Provide the (X, Y) coordinate of the cell's center where the given text is located.  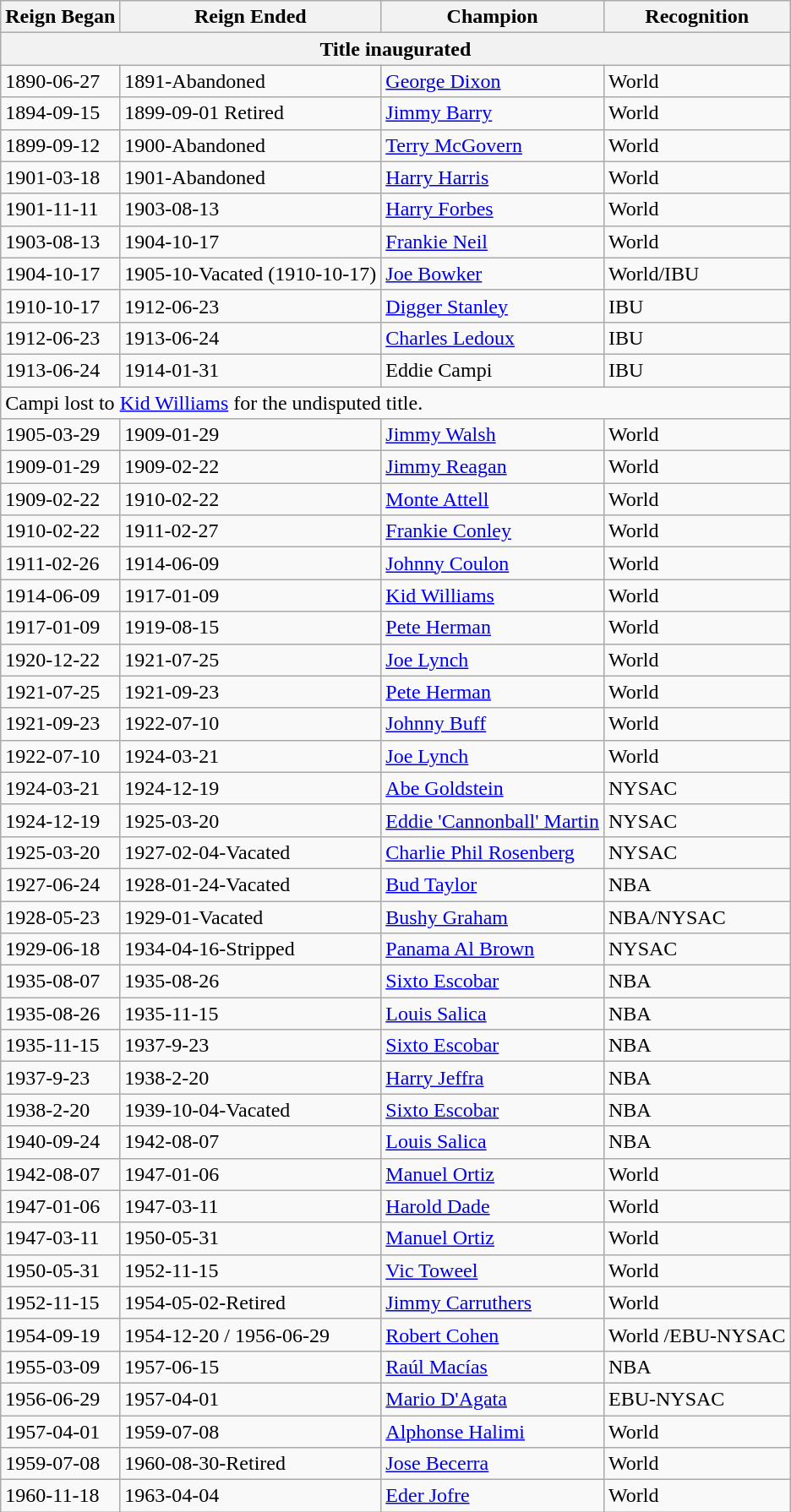
Digger Stanley (493, 306)
Bushy Graham (493, 916)
Joe Bowker (493, 274)
Johnny Coulon (493, 563)
1929-06-18 (61, 949)
Panama Al Brown (493, 949)
Jimmy Barry (493, 113)
1891-Abandoned (250, 81)
1956-06-29 (61, 1399)
Harold Dade (493, 1206)
Abe Goldstein (493, 788)
George Dixon (493, 81)
1928-05-23 (61, 916)
EBU-NYSAC (696, 1399)
Frankie Conley (493, 531)
1954-05-02-Retired (250, 1303)
Monte Attell (493, 499)
1894-09-15 (61, 113)
Harry Harris (493, 177)
Eder Jofre (493, 1496)
1960-11-18 (61, 1496)
1905-03-29 (61, 435)
Raúl Macías (493, 1367)
1919-08-15 (250, 628)
Campi lost to Kid Williams for the undisputed title. (395, 403)
1900-Abandoned (250, 145)
1905-10-Vacated (1910-10-17) (250, 274)
Alphonse Halimi (493, 1432)
1963-04-04 (250, 1496)
World/IBU (696, 274)
Frankie Neil (493, 242)
1910-10-17 (61, 306)
Bud Taylor (493, 884)
1901-03-18 (61, 177)
1954-12-20 / 1956-06-29 (250, 1335)
1928-01-24-Vacated (250, 884)
1955-03-09 (61, 1367)
1929-01-Vacated (250, 916)
Jose Becerra (493, 1464)
1957-06-15 (250, 1367)
1939-10-04-Vacated (250, 1110)
Mario D'Agata (493, 1399)
1899-09-12 (61, 145)
Johnny Buff (493, 724)
Reign Ended (250, 17)
Eddie 'Cannonball' Martin (493, 820)
1960-08-30-Retired (250, 1464)
1901-11-11 (61, 209)
Jimmy Reagan (493, 467)
1935-08-07 (61, 982)
1911-02-27 (250, 531)
Charlie Phil Rosenberg (493, 852)
Terry McGovern (493, 145)
NBA/NYSAC (696, 916)
1901-Abandoned (250, 177)
Recognition (696, 17)
1890-06-27 (61, 81)
1927-06-24 (61, 884)
Harry Forbes (493, 209)
Harry Jeffra (493, 1078)
1899-09-01 Retired (250, 113)
1927-02-04-Vacated (250, 852)
1920-12-22 (61, 660)
1911-02-26 (61, 563)
1934-04-16-Stripped (250, 949)
1954-09-19 (61, 1335)
Eddie Campi (493, 370)
Jimmy Walsh (493, 435)
Jimmy Carruthers (493, 1303)
Charles Ledoux (493, 338)
Vic Toweel (493, 1270)
Champion (493, 17)
World /EBU-NYSAC (696, 1335)
1940-09-24 (61, 1142)
Reign Began (61, 17)
Title inaugurated (395, 49)
Kid Williams (493, 596)
Robert Cohen (493, 1335)
1914-01-31 (250, 370)
